Search for the cell housing the specified text and yield its [X, Y] center coordinate. 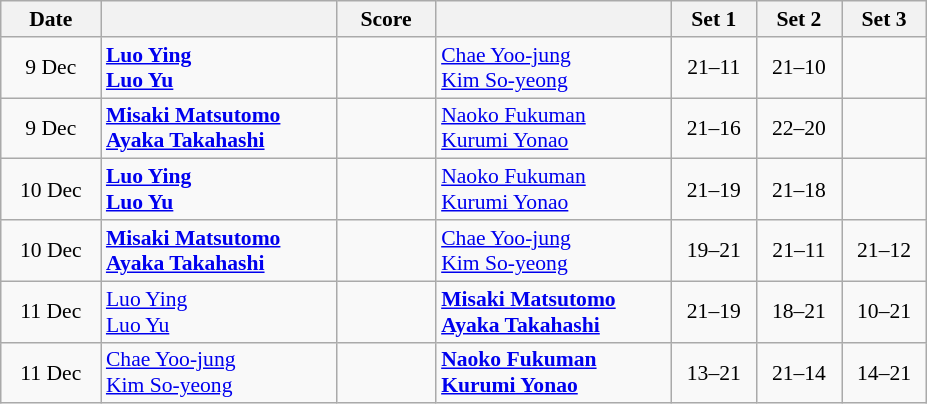
21–18 [798, 190]
14–21 [884, 372]
Set 1 [714, 19]
13–21 [714, 372]
Score [386, 19]
21–16 [714, 128]
21–12 [884, 250]
21–10 [798, 68]
21–14 [798, 372]
Date [51, 19]
19–21 [714, 250]
18–21 [798, 312]
10–21 [884, 312]
Set 3 [884, 19]
Set 2 [798, 19]
22–20 [798, 128]
